Return the (x, y) coordinate for the center point of the cell that contains the specified text.  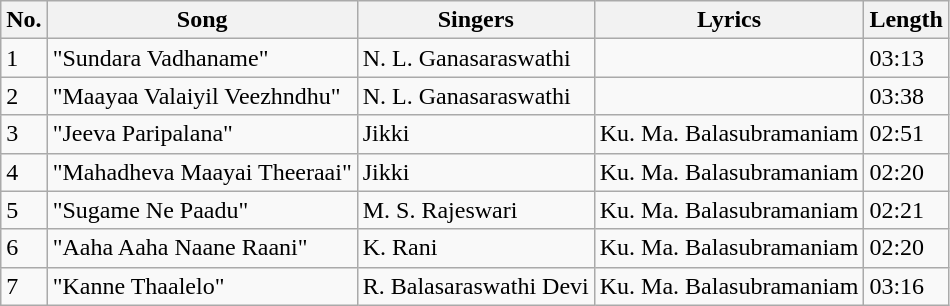
"Maayaa Valaiyil Veezhndhu" (202, 96)
5 (24, 210)
"Jeeva Paripalana" (202, 134)
03:16 (906, 286)
Length (906, 20)
"Kanne Thaalelo" (202, 286)
1 (24, 58)
7 (24, 286)
03:38 (906, 96)
Lyrics (729, 20)
No. (24, 20)
2 (24, 96)
3 (24, 134)
03:13 (906, 58)
Song (202, 20)
R. Balasaraswathi Devi (476, 286)
4 (24, 172)
"Mahadheva Maayai Theeraai" (202, 172)
02:21 (906, 210)
"Aaha Aaha Naane Raani" (202, 248)
6 (24, 248)
"Sugame Ne Paadu" (202, 210)
M. S. Rajeswari (476, 210)
Singers (476, 20)
02:51 (906, 134)
"Sundara Vadhaname" (202, 58)
K. Rani (476, 248)
